Pinpoint the cell where the given text exists, returning its (X, Y) midpoint coordinate. 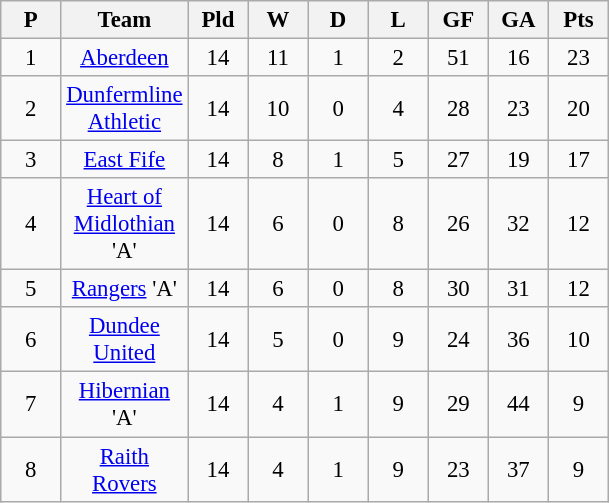
20 (578, 108)
Pts (578, 20)
17 (578, 160)
W (278, 20)
19 (518, 160)
16 (518, 58)
East Fife (124, 160)
P (31, 20)
Pld (218, 20)
L (398, 20)
Rangers 'A' (124, 289)
44 (518, 404)
GA (518, 20)
36 (518, 340)
27 (458, 160)
D (338, 20)
Hibernian 'A' (124, 404)
7 (31, 404)
Aberdeen (124, 58)
Heart of Midlothian 'A' (124, 224)
Team (124, 20)
Raith Rovers (124, 470)
Dunfermline Athletic (124, 108)
31 (518, 289)
26 (458, 224)
3 (31, 160)
GF (458, 20)
29 (458, 404)
Dundee United (124, 340)
32 (518, 224)
37 (518, 470)
24 (458, 340)
11 (278, 58)
28 (458, 108)
51 (458, 58)
30 (458, 289)
